Find where the given text appears and provide that cell's center as [X, Y] coordinate. 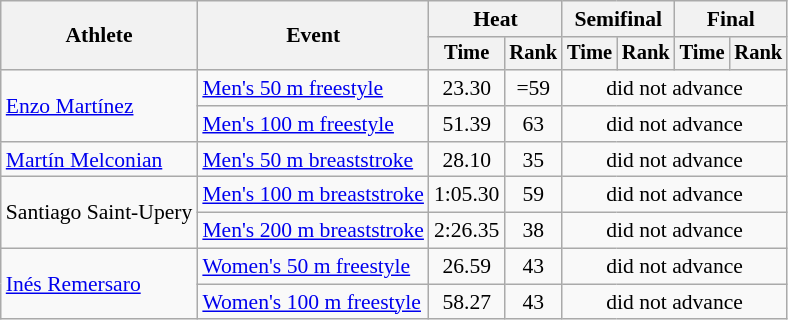
Heat [496, 19]
Men's 200 m breaststroke [313, 231]
28.10 [466, 160]
63 [533, 124]
Semifinal [618, 19]
Men's 50 m breaststroke [313, 160]
Enzo Martínez [100, 106]
23.30 [466, 88]
Santiago Saint-Upery [100, 212]
51.39 [466, 124]
Men's 100 m breaststroke [313, 195]
Athlete [100, 36]
=59 [533, 88]
Women's 100 m freestyle [313, 302]
Men's 50 m freestyle [313, 88]
26.59 [466, 267]
Event [313, 36]
Women's 50 m freestyle [313, 267]
38 [533, 231]
Inés Remersaro [100, 284]
59 [533, 195]
35 [533, 160]
Men's 100 m freestyle [313, 124]
Final [731, 19]
1:05.30 [466, 195]
Martín Melconian [100, 160]
2:26.35 [466, 231]
58.27 [466, 302]
